Output the [X, Y] coordinate of the center of the cell containing the given text.  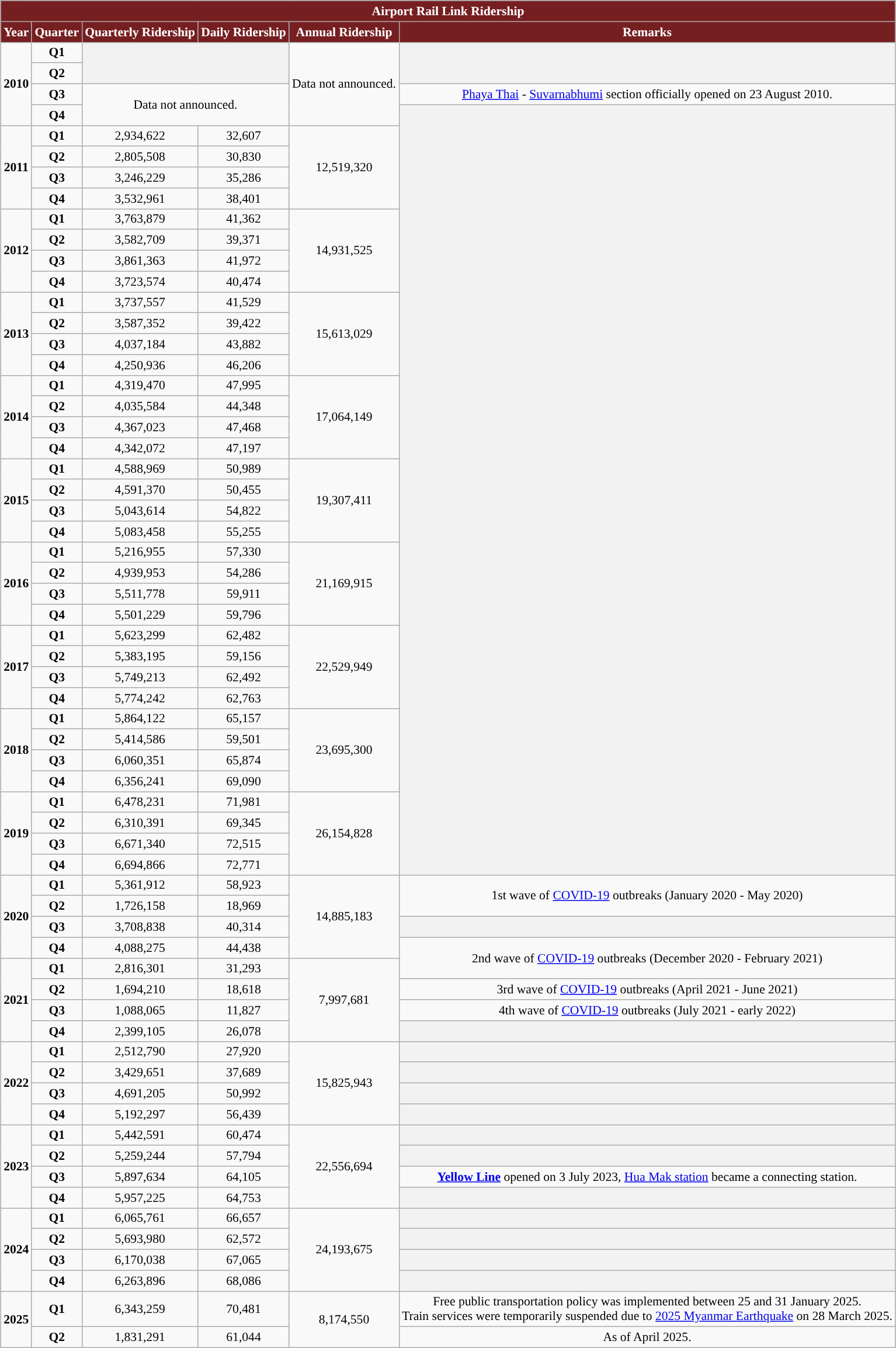
5,897,634 [140, 1177]
4,088,275 [140, 948]
64,753 [244, 1197]
15,825,943 [344, 1083]
5,192,297 [140, 1114]
5,864,122 [140, 719]
40,474 [244, 282]
1,831,291 [140, 1337]
6,310,391 [140, 823]
2020 [16, 916]
66,657 [244, 1218]
3,763,879 [140, 219]
1,726,158 [140, 906]
26,154,828 [344, 833]
44,348 [244, 407]
Quarterly Ridership [140, 32]
Year [16, 32]
56,439 [244, 1114]
3,582,709 [140, 240]
4,035,584 [140, 407]
22,529,949 [344, 667]
65,157 [244, 719]
44,438 [244, 948]
19,307,411 [344, 500]
5,361,912 [140, 885]
3,708,838 [140, 927]
4,250,936 [140, 365]
7,997,681 [344, 1000]
Airport Rail Link Ridership [448, 11]
3,587,352 [140, 323]
4th wave of COVID-19 outbreaks (July 2021 - early 2022) [647, 1010]
2024 [16, 1249]
5,383,195 [140, 656]
4,939,953 [140, 573]
17,064,149 [344, 417]
69,345 [244, 823]
59,796 [244, 615]
2015 [16, 500]
60,474 [244, 1135]
47,197 [244, 448]
54,286 [244, 573]
Annual Ridership [344, 32]
62,482 [244, 636]
6,170,038 [140, 1260]
6,478,231 [140, 802]
40,314 [244, 927]
2011 [16, 167]
54,822 [244, 511]
Daily Ridership [244, 32]
5,511,778 [140, 594]
61,044 [244, 1337]
5,083,458 [140, 531]
6,356,241 [140, 781]
21,169,915 [344, 583]
62,763 [244, 698]
22,556,694 [344, 1166]
1st wave of COVID-19 outbreaks (January 2020 - May 2020) [647, 895]
41,972 [244, 261]
58,923 [244, 885]
4,588,969 [140, 469]
2010 [16, 84]
59,156 [244, 656]
4,591,370 [140, 490]
2018 [16, 750]
As of April 2025. [647, 1337]
2012 [16, 250]
Yellow Line opened on 3 July 2023, Hua Mak station became a connecting station. [647, 1177]
Quarter [57, 32]
2,816,301 [140, 969]
5,414,586 [140, 740]
2016 [16, 583]
3rd wave of COVID-19 outbreaks (April 2021 - June 2021) [647, 989]
6,671,340 [140, 844]
2,399,105 [140, 1031]
18,618 [244, 989]
62,492 [244, 677]
57,794 [244, 1156]
2019 [16, 833]
6,343,259 [140, 1309]
71,981 [244, 802]
Phaya Thai - Suvarnabhumi section officially opened on 23 August 2010. [647, 94]
5,957,225 [140, 1197]
57,330 [244, 552]
50,992 [244, 1093]
3,246,229 [140, 178]
64,105 [244, 1177]
5,774,242 [140, 698]
12,519,320 [344, 167]
68,086 [244, 1281]
3,737,557 [140, 303]
30,830 [244, 157]
2,934,622 [140, 136]
3,429,651 [140, 1073]
43,882 [244, 344]
32,607 [244, 136]
6,060,351 [140, 760]
24,193,675 [344, 1249]
50,989 [244, 469]
15,613,029 [344, 334]
2017 [16, 667]
69,090 [244, 781]
1,694,210 [140, 989]
2,512,790 [140, 1052]
38,401 [244, 198]
2021 [16, 1000]
11,827 [244, 1010]
65,874 [244, 760]
Remarks [647, 32]
3,861,363 [140, 261]
6,263,896 [140, 1281]
5,259,244 [140, 1156]
18,969 [244, 906]
39,371 [244, 240]
41,529 [244, 303]
59,911 [244, 594]
2025 [16, 1319]
2nd wave of COVID-19 outbreaks (December 2020 - February 2021) [647, 958]
50,455 [244, 490]
4,037,184 [140, 344]
5,043,614 [140, 511]
70,481 [244, 1309]
2,805,508 [140, 157]
3,723,574 [140, 282]
31,293 [244, 969]
27,920 [244, 1052]
5,501,229 [140, 615]
6,694,866 [140, 864]
39,422 [244, 323]
3,532,961 [140, 198]
4,342,072 [140, 448]
23,695,300 [344, 750]
46,206 [244, 365]
4,691,205 [140, 1093]
55,255 [244, 531]
37,689 [244, 1073]
47,995 [244, 386]
2014 [16, 417]
59,501 [244, 740]
72,515 [244, 844]
5,216,955 [140, 552]
8,174,550 [344, 1319]
4,319,470 [140, 386]
5,749,213 [140, 677]
5,693,980 [140, 1239]
62,572 [244, 1239]
6,065,761 [140, 1218]
26,078 [244, 1031]
14,885,183 [344, 916]
1,088,065 [140, 1010]
72,771 [244, 864]
35,286 [244, 178]
2013 [16, 334]
47,468 [244, 427]
5,442,591 [140, 1135]
4,367,023 [140, 427]
41,362 [244, 219]
14,931,525 [344, 250]
2022 [16, 1083]
5,623,299 [140, 636]
2023 [16, 1166]
67,065 [244, 1260]
